Provide the [X, Y] coordinate of the cell's center where the given text is located.  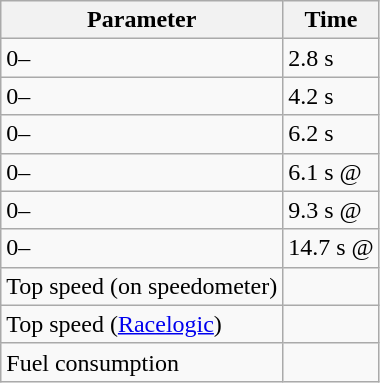
14.7 s @ [332, 248]
6.1 s @ [332, 172]
Parameter [142, 20]
6.2 s [332, 134]
Time [332, 20]
Top speed (Racelogic) [142, 324]
4.2 s [332, 96]
9.3 s @ [332, 210]
2.8 s [332, 58]
Fuel consumption [142, 362]
Top speed (on speedometer) [142, 286]
